Extract the [X, Y] coordinate from the center of the cell holding the provided text.  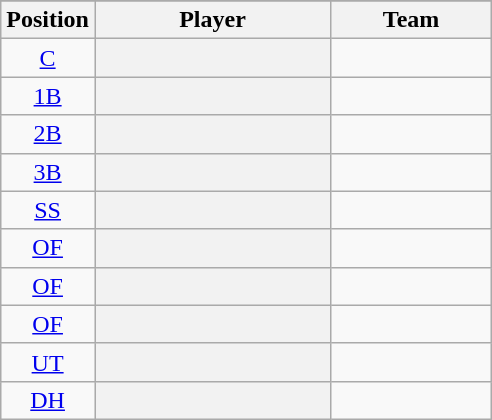
Team [412, 20]
DH [48, 400]
1B [48, 96]
SS [48, 210]
2B [48, 134]
UT [48, 362]
Player [212, 20]
Position [48, 20]
C [48, 58]
3B [48, 172]
